Provide the [X, Y] coordinate of the cell's center where the given text is located.  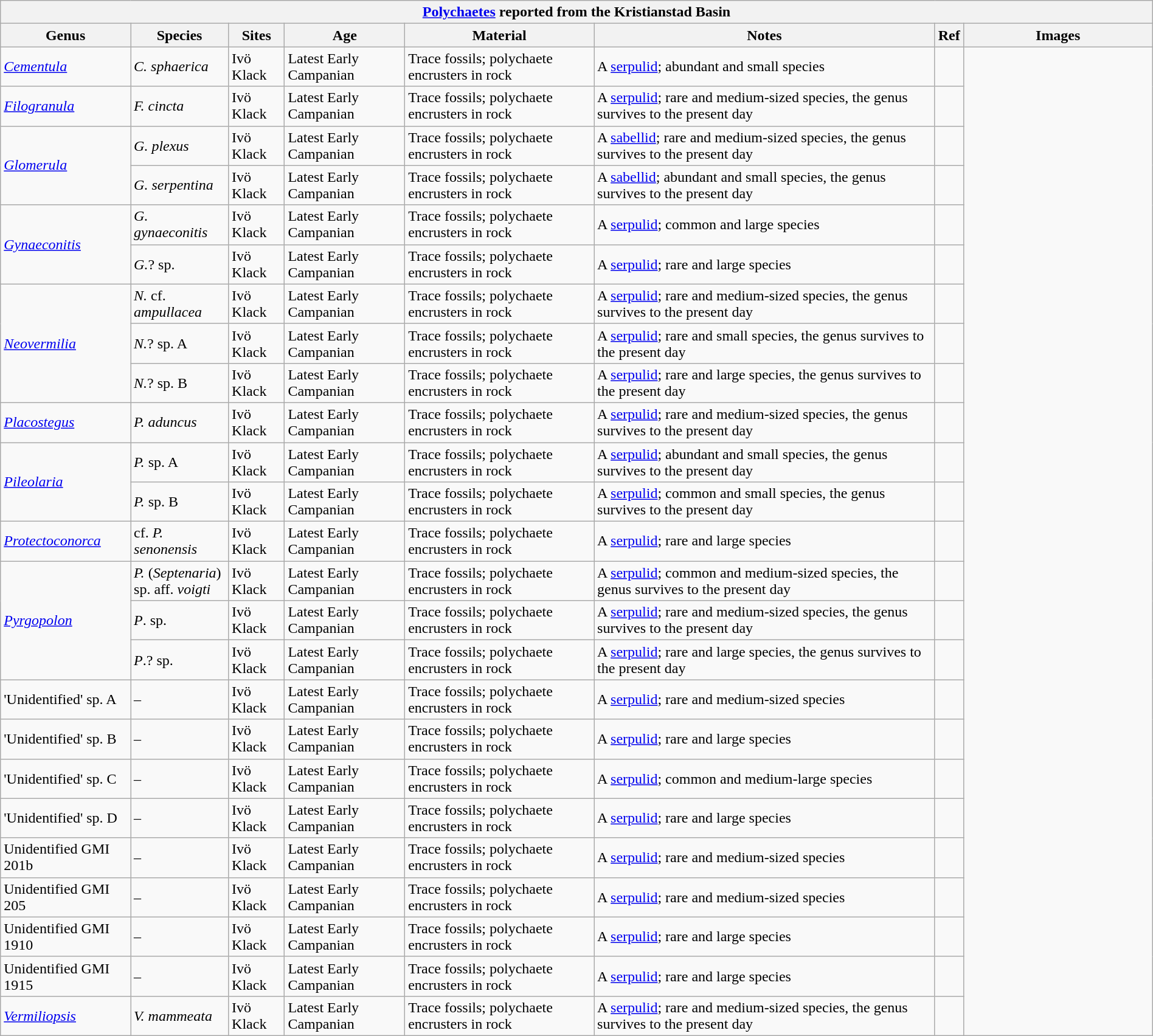
N. cf. ampullacea [180, 304]
Images [1058, 35]
Neovermilia [66, 343]
A serpulid; common and large species [765, 225]
Unidentified GMI 205 [66, 897]
Unidentified GMI 201b [66, 857]
'Unidentified' sp. B [66, 739]
A serpulid; abundant and small species [765, 67]
A sabellid; abundant and small species, the genus survives to the present day [765, 185]
Cementula [66, 67]
Age [345, 35]
P. sp. B [180, 502]
N.? sp. A [180, 343]
P. (Septenaria) sp. aff. voigti [180, 581]
P.? sp. [180, 660]
G. gynaeconitis [180, 225]
'Unidentified' sp. C [66, 778]
Polychaetes reported from the Kristianstad Basin [576, 12]
Pileolaria [66, 482]
Vermiliopsis [66, 1015]
A serpulid; common and medium-large species [765, 778]
Ref [949, 35]
cf. P. senonensis [180, 541]
Material [500, 35]
Placostegus [66, 422]
F. cincta [180, 106]
C. sphaerica [180, 67]
Protectoconorca [66, 541]
P. aduncus [180, 422]
Unidentified GMI 1910 [66, 936]
Unidentified GMI 1915 [66, 976]
Glomerula [66, 165]
Species [180, 35]
Sites [257, 35]
P. sp. [180, 620]
A serpulid; rare and small species, the genus survives to the present day [765, 343]
Notes [765, 35]
Gynaeconitis [66, 244]
N.? sp. B [180, 383]
'Unidentified' sp. A [66, 699]
G. serpentina [180, 185]
A serpulid; common and medium-sized species, the genus survives to the present day [765, 581]
A serpulid; common and small species, the genus survives to the present day [765, 502]
G.? sp. [180, 264]
Genus [66, 35]
'Unidentified' sp. D [66, 818]
P. sp. A [180, 462]
Filogranula [66, 106]
V. mammeata [180, 1015]
G. plexus [180, 146]
A sabellid; rare and medium-sized species, the genus survives to the present day [765, 146]
A serpulid; abundant and small species, the genus survives to the present day [765, 462]
Pyrgopolon [66, 620]
